Return the [X, Y] coordinate for the center point of the cell that contains the specified text.  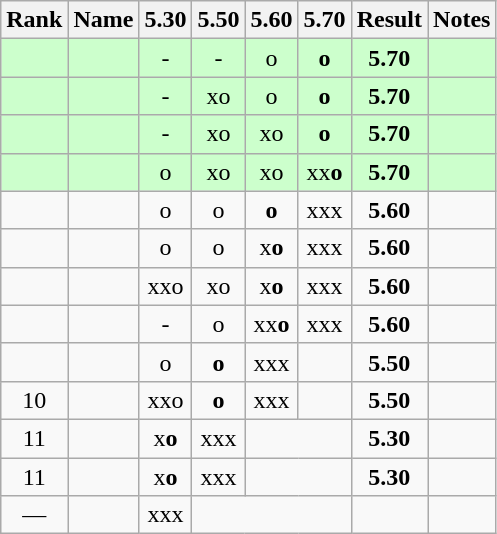
Notes [462, 20]
— [34, 515]
Rank [34, 20]
10 [34, 400]
Result [389, 20]
Name [104, 20]
